Return the [X, Y] coordinate for the center point of the cell that contains the specified text.  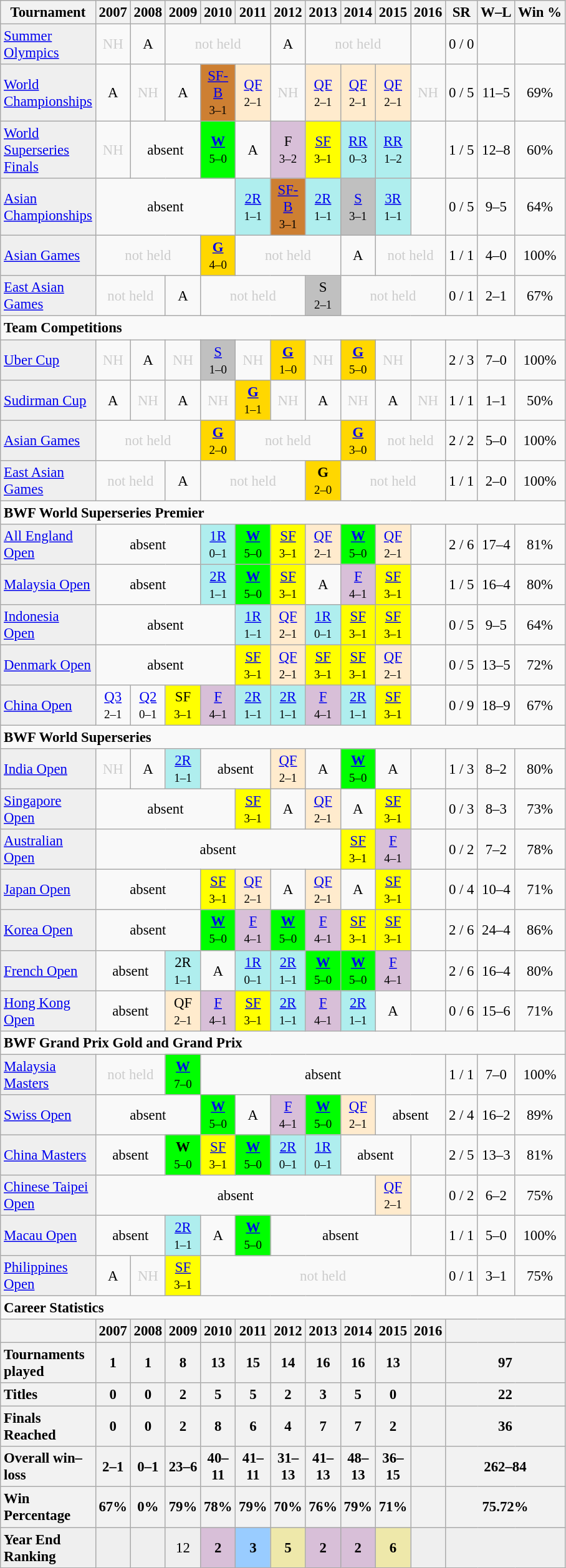
Q20–1 [148, 706]
73% [540, 809]
G5–0 [358, 360]
0 / 4 [461, 890]
BWF World Superseries [283, 738]
Win % [540, 12]
12–8 [496, 150]
RR1–2 [393, 150]
2R0–1 [288, 1155]
Year End Ranking [48, 1547]
16–2 [496, 1115]
10–4 [496, 890]
Philippines Open [48, 1276]
0 / 0 [461, 45]
23–6 [183, 1466]
Japan Open [48, 890]
1–1 [496, 400]
China Masters [48, 1155]
French Open [48, 970]
0 / 9 [461, 706]
Career Statistics [283, 1308]
W–L [496, 12]
Q32–1 [113, 706]
8–3 [496, 809]
Indonesia Open [48, 625]
G4–0 [218, 256]
Overall win–loss [48, 1466]
Swiss Open [48, 1115]
6–2 [496, 1196]
4–0 [496, 256]
36 [506, 1426]
World Superseries Finals [48, 150]
70% [288, 1508]
76% [323, 1508]
Asian Championships [48, 207]
Australian Open [48, 849]
Malaysia Open [48, 585]
41–11 [253, 1466]
1R1–1 [253, 625]
BWF Grand Prix Gold and Grand Prix [283, 1042]
48–13 [358, 1466]
72% [540, 665]
BWF World Superseries Premier [283, 512]
4 [288, 1426]
41–13 [323, 1466]
Singapore Open [48, 809]
2 / 3 [461, 360]
SR [461, 12]
75.72% [506, 1508]
3–1 [496, 1276]
13–5 [496, 665]
31–13 [288, 1466]
3R1–1 [393, 207]
Uber Cup [48, 360]
18–9 [496, 706]
World Championships [48, 93]
1 / 3 [461, 769]
2 / 4 [461, 1115]
Hong Kong Open [48, 1011]
69% [540, 93]
12 [183, 1547]
Denmark Open [48, 665]
Win Percentage [48, 1508]
2 / 2 [461, 440]
0 / 3 [461, 809]
All England Open [48, 545]
36–15 [393, 1466]
Tournament [48, 12]
14 [288, 1363]
G1–1 [253, 400]
Summer Olympics [48, 45]
24–4 [496, 930]
Sudirman Cup [48, 400]
Team Competitions [283, 328]
15–6 [496, 1011]
RR0–3 [358, 150]
0% [148, 1508]
86% [540, 930]
11–5 [496, 93]
0 / 6 [461, 1011]
G1–0 [288, 360]
97 [506, 1363]
S2–1 [323, 296]
89% [540, 1115]
Chinese Taipei Open [48, 1196]
China Open [48, 706]
17–4 [496, 545]
G3–0 [358, 440]
13–3 [496, 1155]
8–2 [496, 769]
2–0 [496, 480]
50% [540, 400]
2 / 5 [461, 1155]
Titles [48, 1395]
Korea Open [48, 930]
7–2 [496, 849]
F3–2 [288, 150]
India Open [48, 769]
15 [253, 1363]
Macau Open [48, 1236]
Finals Reached [48, 1426]
Tournaments played [48, 1363]
W7–0 [183, 1075]
22 [506, 1395]
40–11 [218, 1466]
S3–1 [358, 207]
60% [540, 150]
0–1 [148, 1466]
S1–0 [218, 360]
262–84 [506, 1466]
Malaysia Masters [48, 1075]
